Determine the [x, y] coordinate at the center of the cell enclosing the given text.  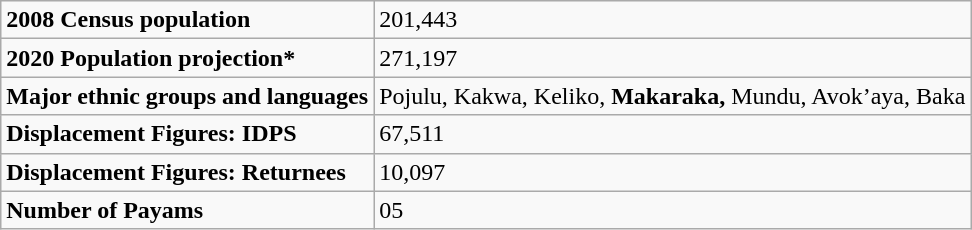
Major ethnic groups and languages [188, 96]
10,097 [672, 172]
2008 Census population [188, 20]
Pojulu, Kakwa, Keliko, Makaraka, Mundu, Avok’aya, Baka [672, 96]
05 [672, 210]
Number of Payams [188, 210]
271,197 [672, 58]
201,443 [672, 20]
Displacement Figures: IDPS [188, 134]
Displacement Figures: Returnees [188, 172]
67,511 [672, 134]
2020 Population projection* [188, 58]
